Extract the [X, Y] coordinate from the center of the cell holding the provided text.  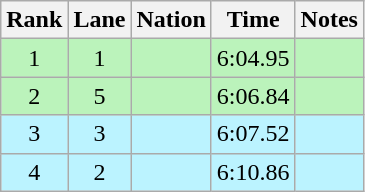
6:10.86 [253, 172]
Rank [34, 20]
Time [253, 20]
Lane [100, 20]
5 [100, 96]
6:04.95 [253, 58]
4 [34, 172]
6:06.84 [253, 96]
Notes [329, 20]
Nation [171, 20]
6:07.52 [253, 134]
